Return (x, y) of the center of cell containing provided text 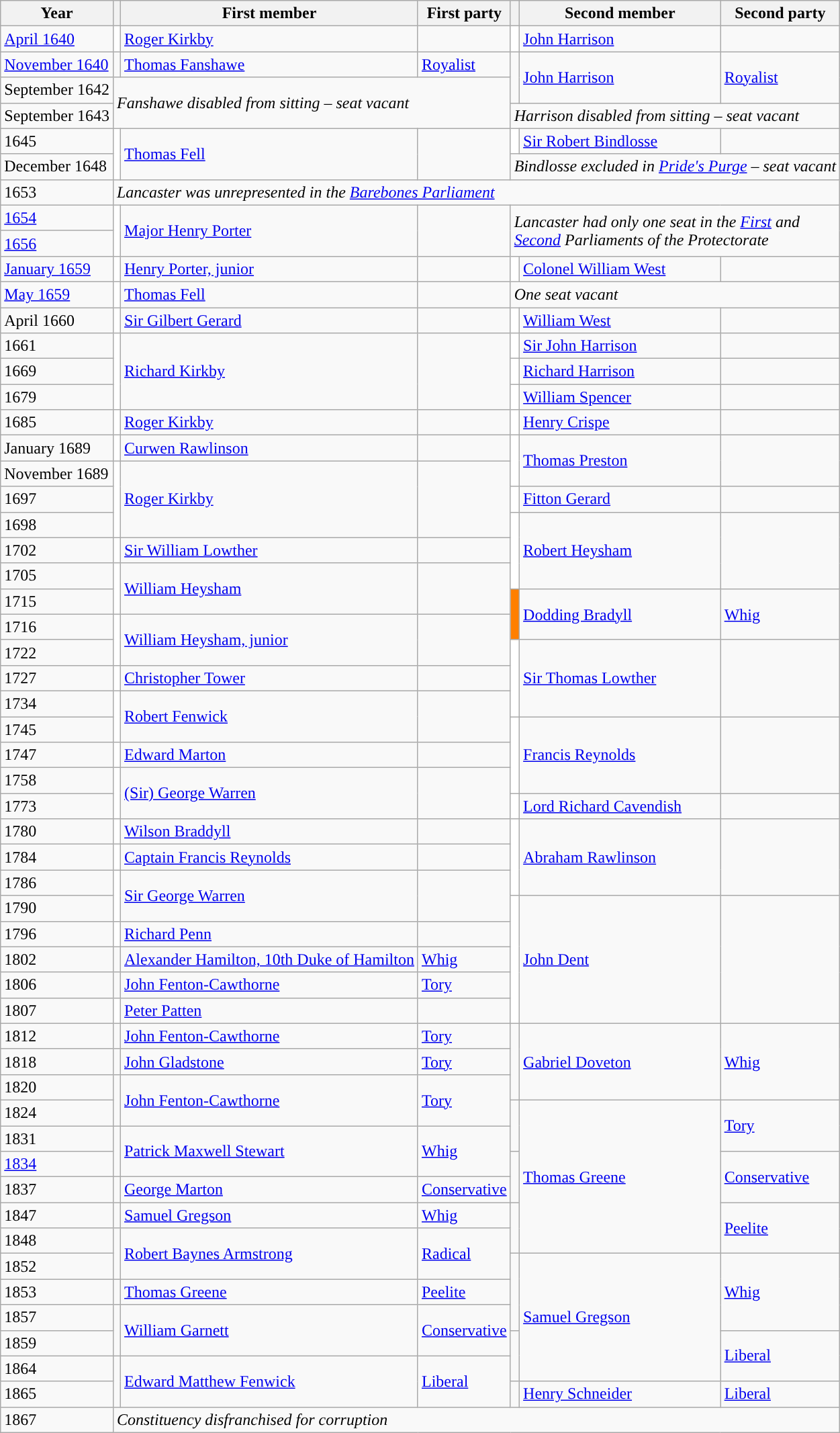
Second party (780, 13)
1654 (57, 218)
Fitton Gerard (620, 499)
Bindlosse excluded in Pride's Purge – seat vacant (675, 167)
Curwen Rawlinson (270, 448)
April 1660 (57, 320)
1716 (57, 627)
Robert Baynes Armstrong (270, 1254)
Thomas Fanshawe (270, 64)
Alexander Hamilton, 10th Duke of Hamilton (270, 959)
1715 (57, 601)
1852 (57, 1266)
September 1642 (57, 90)
1679 (57, 397)
1831 (57, 1139)
1820 (57, 1087)
1669 (57, 372)
Sir George Warren (270, 896)
1722 (57, 652)
April 1640 (57, 39)
Radical (464, 1254)
Thomas Preston (620, 461)
One seat vacant (675, 294)
Lord Richard Cavendish (620, 806)
1802 (57, 959)
Captain Francis Reynolds (270, 857)
Second member (620, 13)
1705 (57, 576)
1812 (57, 1036)
Sir Thomas Lowther (620, 678)
William Heysham (270, 589)
William West (620, 320)
1824 (57, 1113)
Robert Fenwick (270, 716)
Wilson Braddyll (270, 832)
1847 (57, 1215)
Henry Crispe (620, 423)
1790 (57, 908)
Lancaster had only one seat in the First and Second Parliaments of the Protectorate (675, 230)
November 1640 (57, 64)
1734 (57, 703)
1661 (57, 346)
Edward Matthew Fenwick (270, 1381)
1747 (57, 755)
1857 (57, 1317)
Year (57, 13)
John Dent (620, 959)
Colonel William West (620, 269)
Henry Porter, junior (270, 269)
1806 (57, 985)
1698 (57, 525)
1859 (57, 1343)
January 1659 (57, 269)
Sir William Lowther (270, 550)
1865 (57, 1394)
1784 (57, 857)
1786 (57, 883)
William Heysham, junior (270, 640)
1818 (57, 1061)
Sir John Harrison (620, 346)
1645 (57, 141)
George Marton (270, 1190)
(Sir) George Warren (270, 793)
1656 (57, 243)
Richard Harrison (620, 372)
1697 (57, 499)
1745 (57, 729)
1702 (57, 550)
Richard Kirkby (270, 372)
Constituency disfranchised for corruption (476, 1420)
1848 (57, 1241)
1796 (57, 934)
December 1648 (57, 167)
Harrison disabled from sitting – seat vacant (675, 116)
Gabriel Doveton (620, 1061)
Richard Penn (270, 934)
Fanshawe disabled from sitting – seat vacant (312, 103)
John Gladstone (270, 1061)
Lancaster was unrepresented in the Barebones Parliament (476, 192)
January 1689 (57, 448)
Robert Heysham (620, 550)
Sir Gilbert Gerard (270, 320)
Patrick Maxwell Stewart (270, 1152)
Major Henry Porter (270, 230)
1867 (57, 1420)
1834 (57, 1164)
May 1659 (57, 294)
First party (464, 13)
1685 (57, 423)
1780 (57, 832)
William Garnett (270, 1330)
Henry Schneider (620, 1394)
Francis Reynolds (620, 754)
Edward Marton (270, 755)
September 1643 (57, 116)
1807 (57, 1010)
1727 (57, 678)
Peter Patten (270, 1010)
1773 (57, 806)
1653 (57, 192)
1758 (57, 781)
First member (270, 13)
Sir Robert Bindlosse (620, 141)
William Spencer (620, 397)
Christopher Tower (270, 678)
1864 (57, 1369)
Dodding Bradyll (620, 614)
November 1689 (57, 474)
Abraham Rawlinson (620, 857)
1853 (57, 1292)
1837 (57, 1190)
